Return [x, y] of the center of cell containing provided text 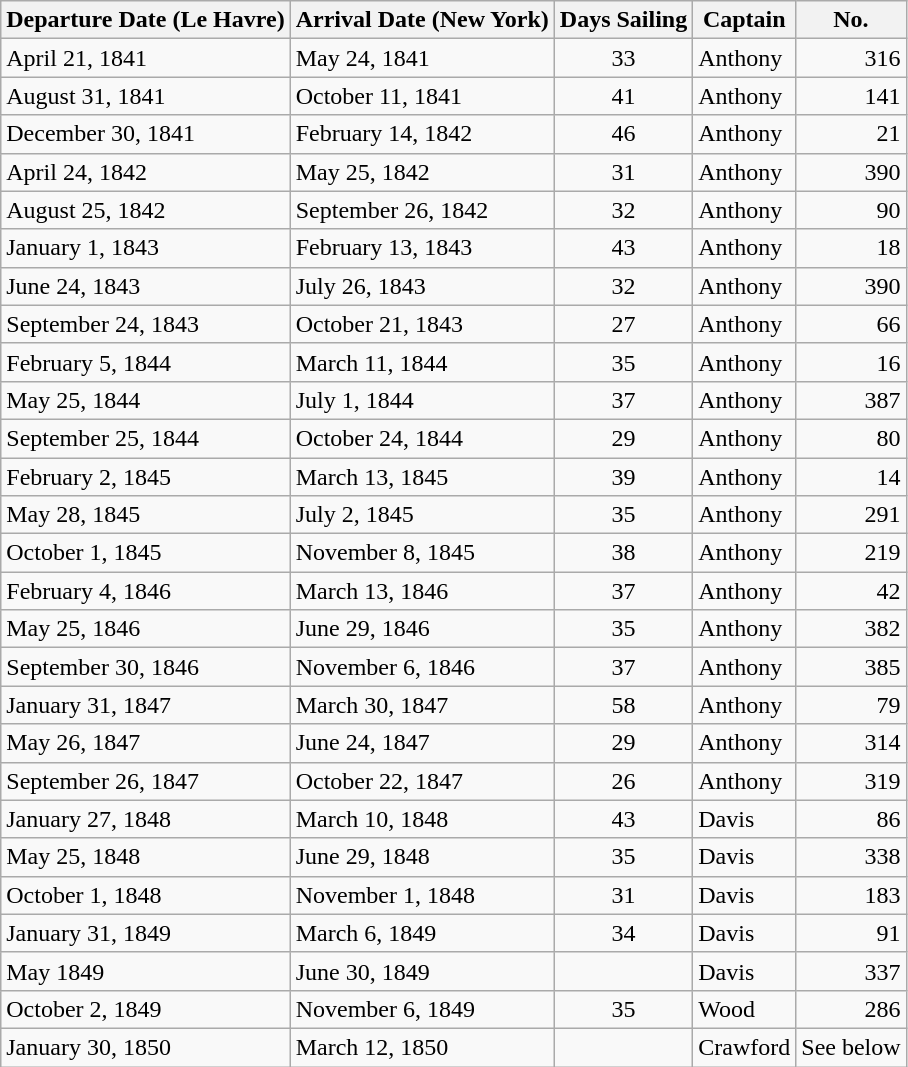
18 [851, 248]
382 [851, 629]
August 25, 1842 [146, 210]
October 21, 1843 [422, 324]
June 29, 1848 [422, 857]
314 [851, 743]
July 26, 1843 [422, 286]
June 24, 1843 [146, 286]
See below [851, 1047]
June 30, 1849 [422, 971]
May 25, 1846 [146, 629]
319 [851, 781]
November 1, 1848 [422, 895]
16 [851, 362]
May 28, 1845 [146, 515]
January 31, 1847 [146, 705]
July 2, 1845 [422, 515]
Wood [744, 1009]
February 2, 1845 [146, 477]
41 [623, 96]
March 12, 1850 [422, 1047]
January 1, 1843 [146, 248]
338 [851, 857]
October 1, 1848 [146, 895]
August 31, 1841 [146, 96]
October 11, 1841 [422, 96]
Crawford [744, 1047]
66 [851, 324]
September 30, 1846 [146, 667]
337 [851, 971]
79 [851, 705]
39 [623, 477]
March 13, 1845 [422, 477]
February 14, 1842 [422, 134]
183 [851, 895]
February 5, 1844 [146, 362]
July 1, 1844 [422, 400]
316 [851, 58]
February 4, 1846 [146, 591]
November 6, 1849 [422, 1009]
219 [851, 553]
April 21, 1841 [146, 58]
March 10, 1848 [422, 819]
January 30, 1850 [146, 1047]
December 30, 1841 [146, 134]
May 24, 1841 [422, 58]
May 1849 [146, 971]
385 [851, 667]
September 25, 1844 [146, 438]
February 13, 1843 [422, 248]
November 8, 1845 [422, 553]
33 [623, 58]
86 [851, 819]
58 [623, 705]
91 [851, 933]
No. [851, 20]
286 [851, 1009]
June 29, 1846 [422, 629]
March 6, 1849 [422, 933]
21 [851, 134]
Days Sailing [623, 20]
Arrival Date (New York) [422, 20]
January 27, 1848 [146, 819]
34 [623, 933]
387 [851, 400]
14 [851, 477]
38 [623, 553]
May 26, 1847 [146, 743]
October 22, 1847 [422, 781]
November 6, 1846 [422, 667]
291 [851, 515]
May 25, 1844 [146, 400]
80 [851, 438]
September 26, 1842 [422, 210]
Captain [744, 20]
27 [623, 324]
June 24, 1847 [422, 743]
26 [623, 781]
141 [851, 96]
May 25, 1842 [422, 172]
March 13, 1846 [422, 591]
April 24, 1842 [146, 172]
September 26, 1847 [146, 781]
October 2, 1849 [146, 1009]
September 24, 1843 [146, 324]
42 [851, 591]
October 24, 1844 [422, 438]
May 25, 1848 [146, 857]
46 [623, 134]
January 31, 1849 [146, 933]
Departure Date (Le Havre) [146, 20]
90 [851, 210]
March 30, 1847 [422, 705]
October 1, 1845 [146, 553]
March 11, 1844 [422, 362]
